Scan for the cell matching the given text and deliver its [x, y] coordinate at center. 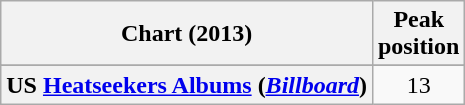
13 [418, 85]
US Heatseekers Albums (Billboard) [187, 85]
Chart (2013) [187, 34]
Peak position [418, 34]
